Capture the cell that displays the provided text and extract its (x, y) central coordinate. 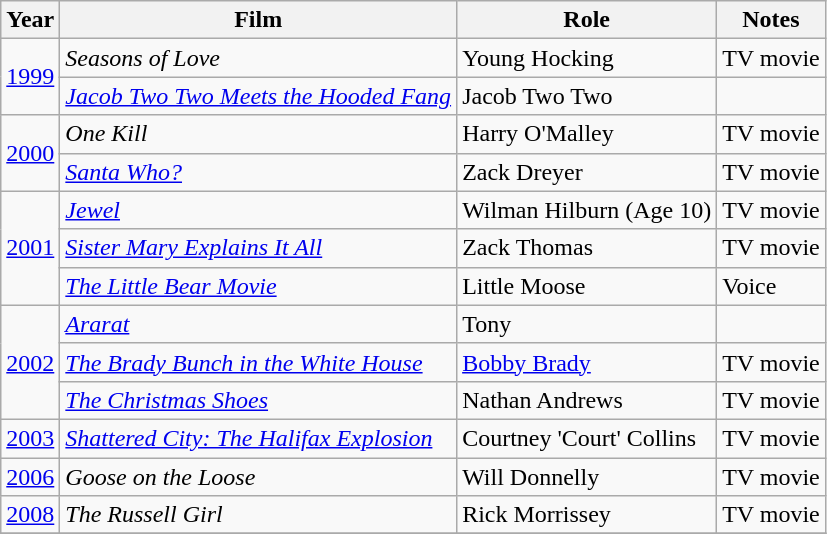
Seasons of Love (258, 58)
2001 (30, 248)
The Russell Girl (258, 515)
Voice (772, 286)
Little Moose (587, 286)
Wilman Hilburn (Age 10) (587, 210)
2008 (30, 515)
2006 (30, 477)
Bobby Brady (587, 362)
Shattered City: The Halifax Explosion (258, 438)
Ararat (258, 324)
Role (587, 20)
Tony (587, 324)
Zack Dreyer (587, 172)
2002 (30, 362)
Jewel (258, 210)
Will Donnelly (587, 477)
Jacob Two Two (587, 96)
The Christmas Shoes (258, 400)
Harry O'Malley (587, 134)
Notes (772, 20)
Young Hocking (587, 58)
Nathan Andrews (587, 400)
Goose on the Loose (258, 477)
1999 (30, 77)
One Kill (258, 134)
Santa Who? (258, 172)
Jacob Two Two Meets the Hooded Fang (258, 96)
Zack Thomas (587, 248)
Courtney 'Court' Collins (587, 438)
Year (30, 20)
2000 (30, 153)
Rick Morrissey (587, 515)
Sister Mary Explains It All (258, 248)
The Brady Bunch in the White House (258, 362)
The Little Bear Movie (258, 286)
Film (258, 20)
2003 (30, 438)
